Identify which cell holds the provided text, then report its (X, Y) central coordinate. 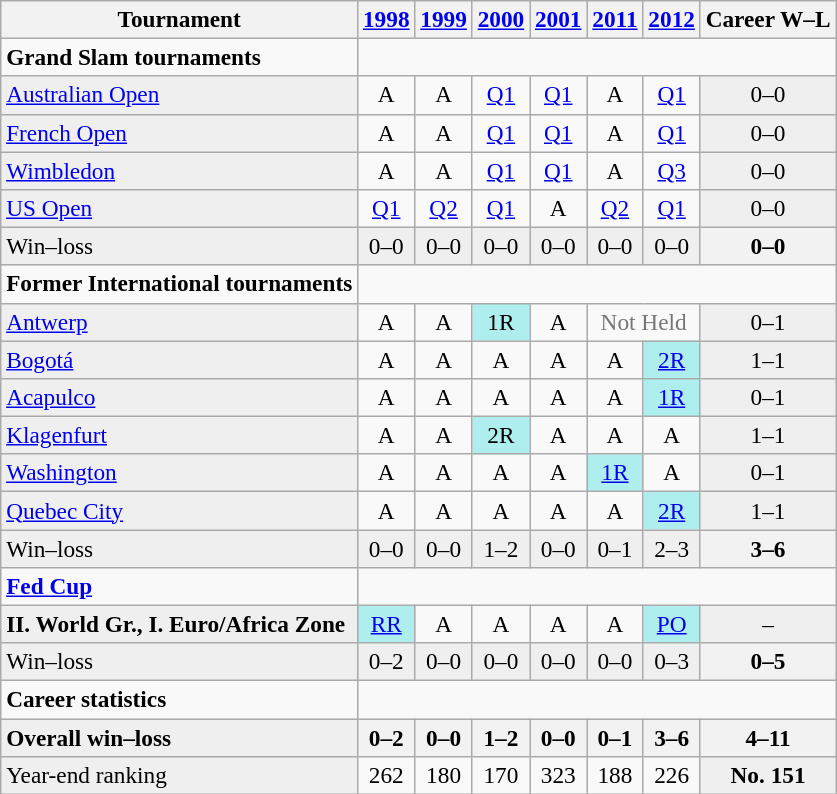
Australian Open (180, 95)
Klagenfurt (180, 435)
Quebec City (180, 510)
2011 (615, 19)
226 (672, 775)
Year-end ranking (180, 775)
Acapulco (180, 397)
170 (500, 775)
1999 (444, 19)
323 (558, 775)
262 (386, 775)
Overall win–loss (180, 737)
0–3 (672, 662)
Tournament (180, 19)
Antwerp (180, 322)
US Open (180, 208)
Bogotá (180, 359)
2001 (558, 19)
RR (386, 624)
PO (672, 624)
Grand Slam tournaments (180, 57)
2000 (500, 19)
0–5 (768, 662)
No. 151 (768, 775)
2–3 (672, 548)
Fed Cup (180, 586)
Not Held (644, 322)
1998 (386, 19)
Career statistics (180, 699)
2012 (672, 19)
Former International tournaments (180, 284)
Washington (180, 473)
4–11 (768, 737)
Wimbledon (180, 170)
Q3 (672, 170)
– (768, 624)
French Open (180, 133)
Career W–L (768, 19)
II. World Gr., I. Euro/Africa Zone (180, 624)
188 (615, 775)
180 (444, 775)
